From the cell containing the given text, extract its center point as (x, y) coordinate. 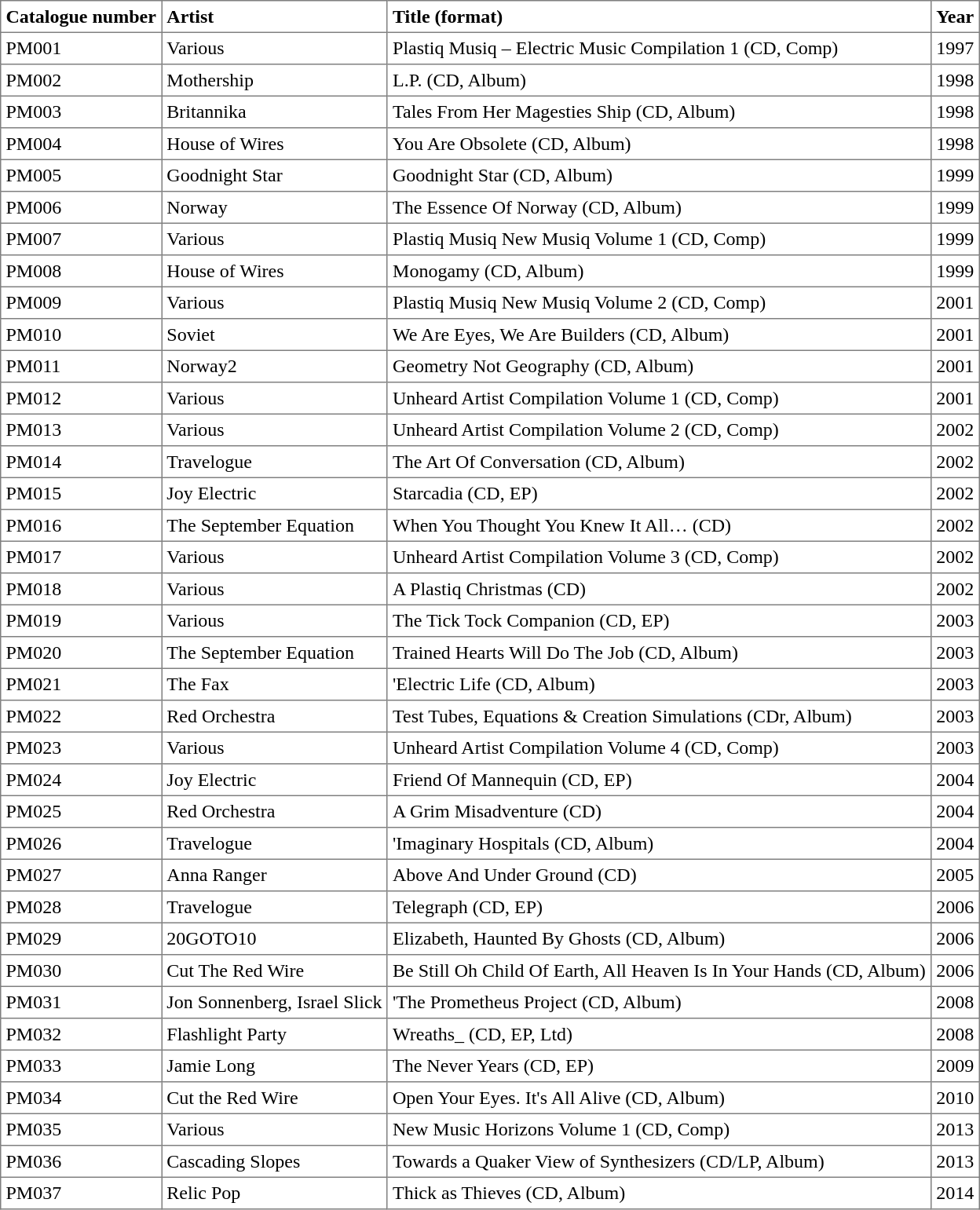
PM003 (82, 111)
Mothership (275, 80)
PM009 (82, 302)
PM006 (82, 207)
Be Still Oh Child Of Earth, All Heaven Is In Your Hands (CD, Album) (659, 971)
PM004 (82, 144)
PM030 (82, 971)
Cut the Red Wire (275, 1098)
Starcadia (CD, EP) (659, 493)
Goodnight Star (275, 175)
'Electric Life (CD, Album) (659, 684)
When You Thought You Knew It All… (CD) (659, 525)
Plastiq Musiq – Electric Music Compilation 1 (CD, Comp) (659, 48)
Thick as Thieves (CD, Album) (659, 1193)
PM025 (82, 811)
PM036 (82, 1161)
'The Prometheus Project (CD, Album) (659, 1002)
Anna Ranger (275, 875)
Tales From Her Magesties Ship (CD, Album) (659, 111)
2014 (955, 1193)
L.P. (CD, Album) (659, 80)
PM031 (82, 1002)
Unheard Artist Compilation Volume 4 (CD, Comp) (659, 748)
PM018 (82, 589)
Cut The Red Wire (275, 971)
Plastiq Musiq New Musiq Volume 1 (CD, Comp) (659, 239)
PM019 (82, 620)
Plastiq Musiq New Musiq Volume 2 (CD, Comp) (659, 302)
Jamie Long (275, 1066)
Above And Under Ground (CD) (659, 875)
Test Tubes, Equations & Creation Simulations (CDr, Album) (659, 716)
Catalogue number (82, 16)
The Fax (275, 684)
Geometry Not Geography (CD, Album) (659, 366)
Unheard Artist Compilation Volume 3 (CD, Comp) (659, 557)
Year (955, 16)
Wreaths_ (CD, EP, Ltd) (659, 1034)
Title (format) (659, 16)
PM035 (82, 1129)
PM037 (82, 1193)
New Music Horizons Volume 1 (CD, Comp) (659, 1129)
Flashlight Party (275, 1034)
1997 (955, 48)
The Tick Tock Companion (CD, EP) (659, 620)
PM022 (82, 716)
'Imaginary Hospitals (CD, Album) (659, 843)
PM013 (82, 430)
20GOTO10 (275, 938)
PM020 (82, 653)
Elizabeth, Haunted By Ghosts (CD, Album) (659, 938)
2005 (955, 875)
2009 (955, 1066)
PM007 (82, 239)
Artist (275, 16)
Towards a Quaker View of Synthesizers (CD/LP, Album) (659, 1161)
A Plastiq Christmas (CD) (659, 589)
PM023 (82, 748)
PM010 (82, 334)
PM032 (82, 1034)
Norway (275, 207)
PM001 (82, 48)
Open Your Eyes. It's All Alive (CD, Album) (659, 1098)
Norway2 (275, 366)
PM011 (82, 366)
PM017 (82, 557)
Unheard Artist Compilation Volume 1 (CD, Comp) (659, 398)
Trained Hearts Will Do The Job (CD, Album) (659, 653)
PM005 (82, 175)
2010 (955, 1098)
PM021 (82, 684)
The Essence Of Norway (CD, Album) (659, 207)
A Grim Misadventure (CD) (659, 811)
Relic Pop (275, 1193)
PM034 (82, 1098)
Goodnight Star (CD, Album) (659, 175)
PM015 (82, 493)
Friend Of Mannequin (CD, EP) (659, 780)
PM024 (82, 780)
PM012 (82, 398)
PM026 (82, 843)
The Never Years (CD, EP) (659, 1066)
Britannika (275, 111)
Soviet (275, 334)
PM002 (82, 80)
PM033 (82, 1066)
Telegraph (CD, EP) (659, 907)
PM029 (82, 938)
Unheard Artist Compilation Volume 2 (CD, Comp) (659, 430)
Monogamy (CD, Album) (659, 271)
Cascading Slopes (275, 1161)
We Are Eyes, We Are Builders (CD, Album) (659, 334)
The Art Of Conversation (CD, Album) (659, 462)
PM008 (82, 271)
PM014 (82, 462)
Jon Sonnenberg, Israel Slick (275, 1002)
PM028 (82, 907)
PM016 (82, 525)
PM027 (82, 875)
You Are Obsolete (CD, Album) (659, 144)
